Determine the [x, y] coordinate at the center of the cell enclosing the given text.  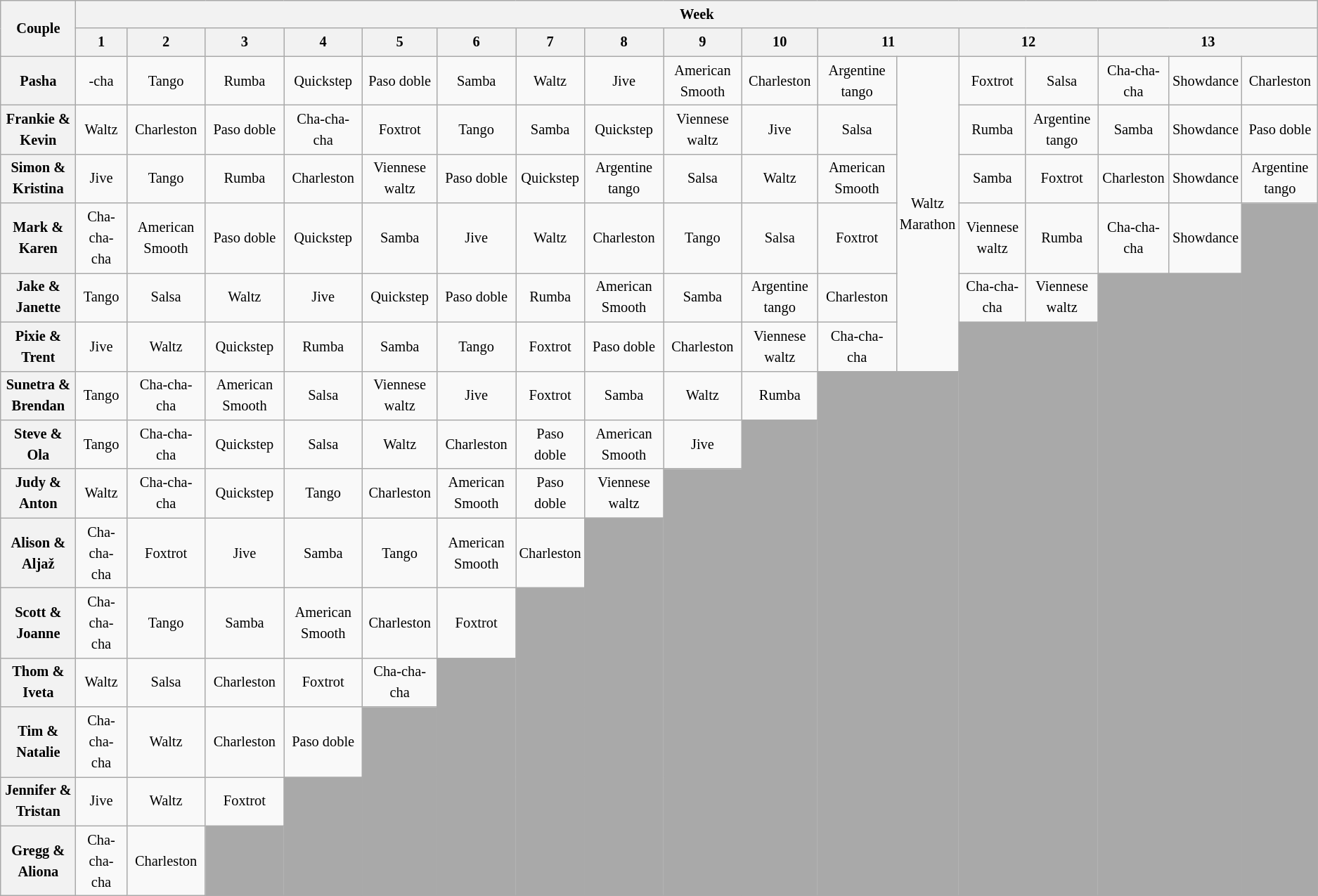
Tim & Natalie [38, 742]
5 [400, 42]
Week [697, 14]
1 [101, 42]
Scott & Joanne [38, 623]
Sunetra & Brendan [38, 396]
Alison & Aljaž [38, 553]
Gregg & Aliona [38, 861]
Steve & Ola [38, 444]
-cha [101, 81]
7 [550, 42]
Pasha [38, 81]
11 [889, 42]
Jake & Janette [38, 297]
6 [477, 42]
3 [245, 42]
9 [703, 42]
Jennifer & Tristan [38, 801]
Mark & Karen [38, 238]
Simon & Kristina [38, 178]
12 [1028, 42]
Couple [38, 28]
8 [624, 42]
Frankie & Kevin [38, 129]
2 [166, 42]
Pixie & Trent [38, 346]
13 [1208, 42]
Thom & Iveta [38, 682]
WaltzMarathon [928, 214]
10 [780, 42]
Judy & Anton [38, 493]
4 [323, 42]
